Return the [X, Y] coordinate for the center point of the cell that contains the specified text.  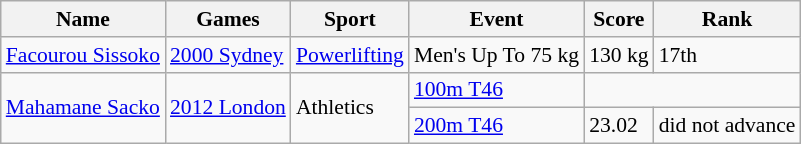
17th [728, 55]
Mahamane Sacko [83, 108]
Score [618, 19]
2012 London [228, 108]
Event [496, 19]
Sport [350, 19]
Men's Up To 75 kg [496, 55]
Facourou Sissoko [83, 55]
100m T46 [496, 90]
did not advance [728, 126]
2000 Sydney [228, 55]
200m T46 [496, 126]
Name [83, 19]
Games [228, 19]
Rank [728, 19]
130 kg [618, 55]
Athletics [350, 108]
23.02 [618, 126]
Powerlifting [350, 55]
